Search for the cell housing the specified text and yield its (x, y) center coordinate. 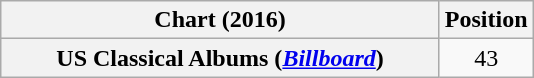
Chart (2016) (220, 20)
US Classical Albums (Billboard) (220, 58)
43 (486, 58)
Position (486, 20)
